Determine the (x, y) coordinate at the center of the cell enclosing the given text.  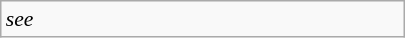
see (203, 19)
